Locate the cell with the specified text and output its (x, y) center coordinate. 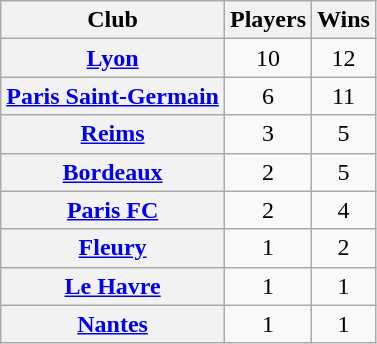
Paris FC (113, 210)
11 (344, 96)
Fleury (113, 248)
Paris Saint-Germain (113, 96)
4 (344, 210)
Club (113, 20)
Wins (344, 20)
Le Havre (113, 286)
Lyon (113, 58)
Reims (113, 134)
Nantes (113, 324)
10 (268, 58)
Bordeaux (113, 172)
12 (344, 58)
6 (268, 96)
3 (268, 134)
Players (268, 20)
